Scan for the cell matching the given text and deliver its (X, Y) coordinate at center. 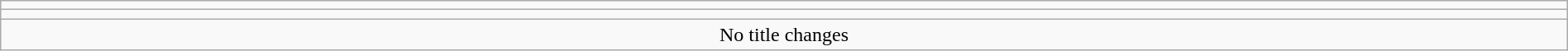
No title changes (784, 35)
